Provide the (x, y) coordinate of the cell's center where the given text is located.  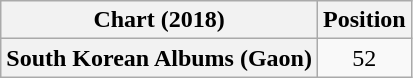
Chart (2018) (160, 20)
Position (364, 20)
South Korean Albums (Gaon) (160, 58)
52 (364, 58)
